Detect which cell encompasses the target text, then output its [X, Y] center coordinate. 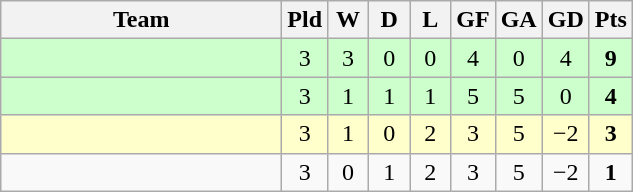
GA [518, 20]
Pld [305, 20]
GF [473, 20]
D [390, 20]
L [430, 20]
Pts [610, 20]
GD [566, 20]
Team [142, 20]
9 [610, 58]
W [348, 20]
